Determine the (x, y) coordinate at the center of the cell enclosing the given text.  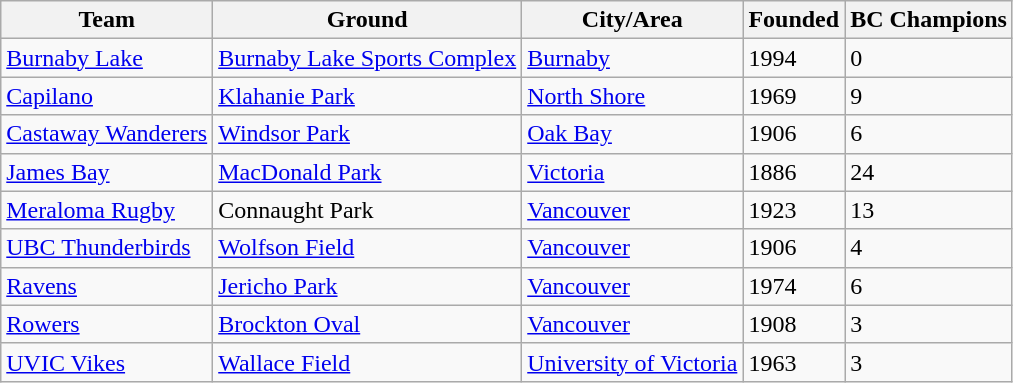
Victoria (632, 172)
1974 (794, 286)
Windsor Park (368, 134)
1908 (794, 324)
Jericho Park (368, 286)
Wallace Field (368, 362)
13 (929, 210)
Klahanie Park (368, 96)
Meraloma Rugby (107, 210)
24 (929, 172)
Rowers (107, 324)
Burnaby Lake (107, 58)
Wolfson Field (368, 248)
4 (929, 248)
Brockton Oval (368, 324)
1963 (794, 362)
City/Area (632, 20)
9 (929, 96)
Founded (794, 20)
Ravens (107, 286)
0 (929, 58)
Connaught Park (368, 210)
James Bay (107, 172)
1886 (794, 172)
Oak Bay (632, 134)
University of Victoria (632, 362)
Team (107, 20)
Ground (368, 20)
MacDonald Park (368, 172)
BC Champions (929, 20)
Burnaby (632, 58)
Burnaby Lake Sports Complex (368, 58)
Castaway Wanderers (107, 134)
1923 (794, 210)
UVIC Vikes (107, 362)
1994 (794, 58)
UBC Thunderbirds (107, 248)
1969 (794, 96)
North Shore (632, 96)
Capilano (107, 96)
